Locate the cell with the specified text and output its (X, Y) center coordinate. 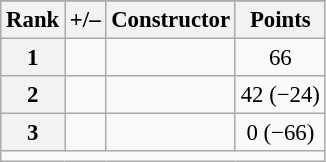
0 (−66) (280, 133)
2 (33, 95)
66 (280, 58)
+/– (86, 20)
Points (280, 20)
3 (33, 133)
42 (−24) (280, 95)
Constructor (171, 20)
Rank (33, 20)
1 (33, 58)
